Capture the cell that displays the provided text and extract its (X, Y) central coordinate. 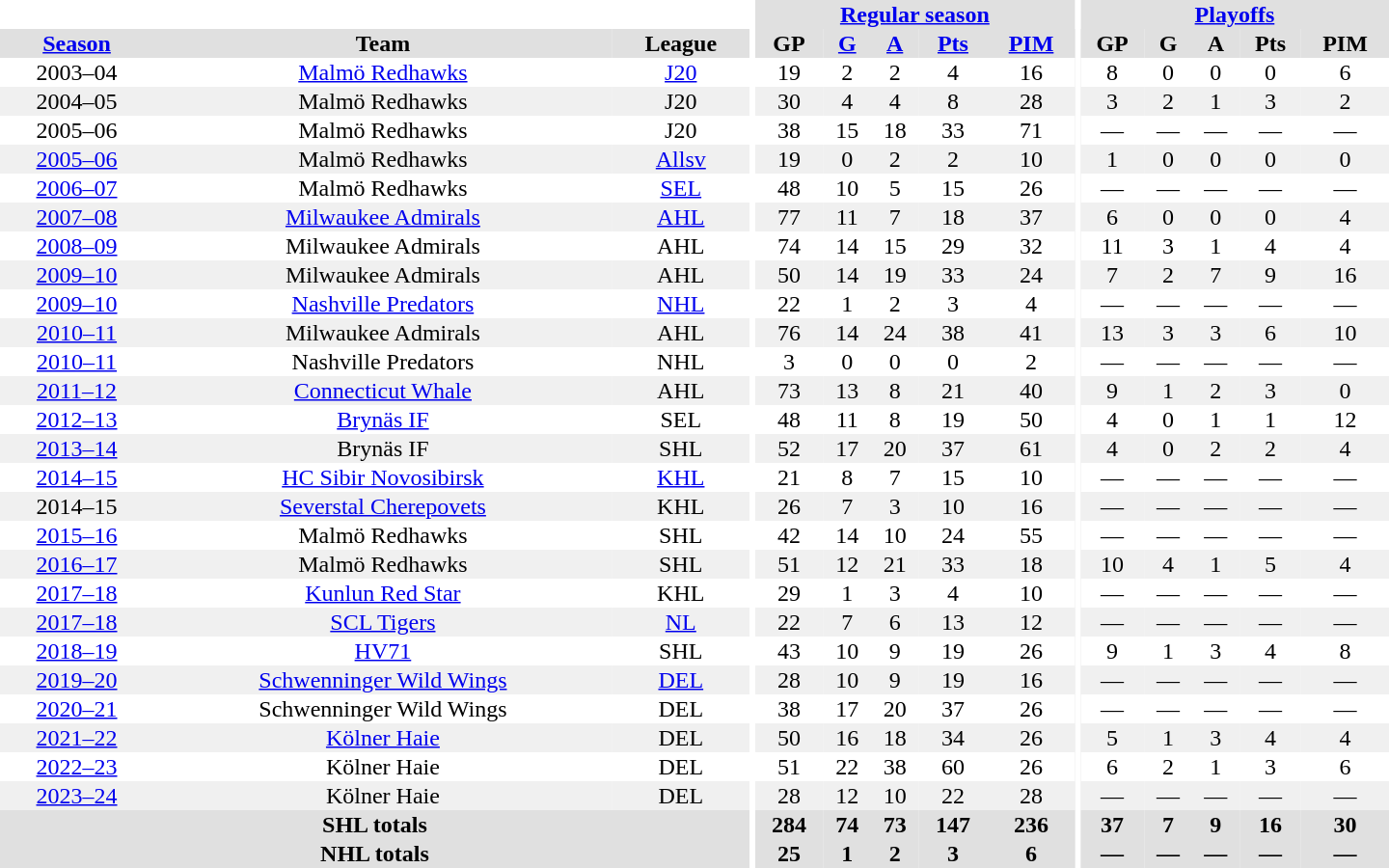
2012–13 (77, 420)
77 (789, 217)
Season (77, 43)
Severstal Cherepovets (383, 506)
NHL totals (374, 854)
2008–09 (77, 246)
42 (789, 535)
NL (681, 622)
60 (953, 767)
52 (789, 448)
Connecticut Whale (383, 391)
HV71 (383, 651)
Playoffs (1235, 14)
2007–08 (77, 217)
236 (1032, 825)
Kunlun Red Star (383, 593)
2013–14 (77, 448)
Allsv (681, 159)
2011–12 (77, 391)
41 (1032, 333)
SCL Tigers (383, 622)
2022–23 (77, 767)
2023–24 (77, 796)
2020–21 (77, 709)
2021–22 (77, 738)
32 (1032, 246)
2006–07 (77, 188)
2019–20 (77, 680)
Regular season (914, 14)
SHL totals (374, 825)
40 (1032, 391)
Team (383, 43)
2015–16 (77, 535)
147 (953, 825)
League (681, 43)
43 (789, 651)
76 (789, 333)
2004–05 (77, 101)
2003–04 (77, 72)
284 (789, 825)
34 (953, 738)
HC Sibir Novosibirsk (383, 477)
61 (1032, 448)
2018–19 (77, 651)
2016–17 (77, 564)
55 (1032, 535)
25 (789, 854)
71 (1032, 130)
